Locate the cell with the specified text and output its (X, Y) center coordinate. 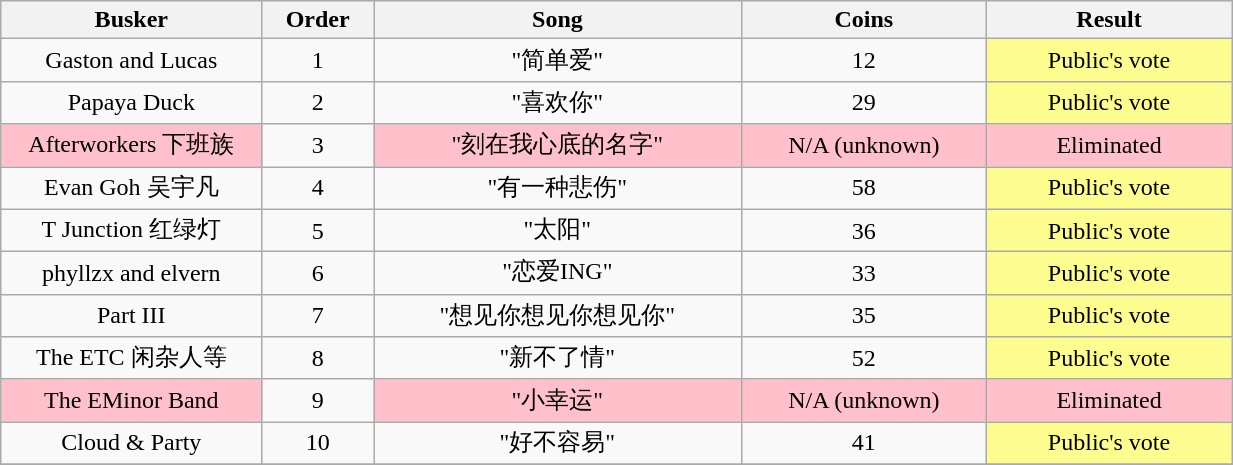
"简单爱" (558, 60)
2 (318, 102)
29 (864, 102)
33 (864, 274)
"想见你想见你想见你" (558, 316)
3 (318, 146)
1 (318, 60)
41 (864, 444)
9 (318, 400)
7 (318, 316)
36 (864, 230)
T Junction 红绿灯 (132, 230)
Evan Goh 吴宇凡 (132, 188)
Afterworkers 下班族 (132, 146)
4 (318, 188)
phyllzx and elvern (132, 274)
"恋爱ING" (558, 274)
Part III (132, 316)
Result (1108, 20)
58 (864, 188)
Gaston and Lucas (132, 60)
52 (864, 358)
The EMinor Band (132, 400)
Song (558, 20)
12 (864, 60)
10 (318, 444)
Coins (864, 20)
"刻在我心底的名字" (558, 146)
"小幸运" (558, 400)
"喜欢你" (558, 102)
8 (318, 358)
35 (864, 316)
6 (318, 274)
"有一种悲伤" (558, 188)
Busker (132, 20)
Papaya Duck (132, 102)
"好不容易" (558, 444)
"太阳" (558, 230)
Cloud & Party (132, 444)
Order (318, 20)
The ETC 闲杂人等 (132, 358)
5 (318, 230)
"新不了情" (558, 358)
